Locate the cell with the specified text and output its [x, y] center coordinate. 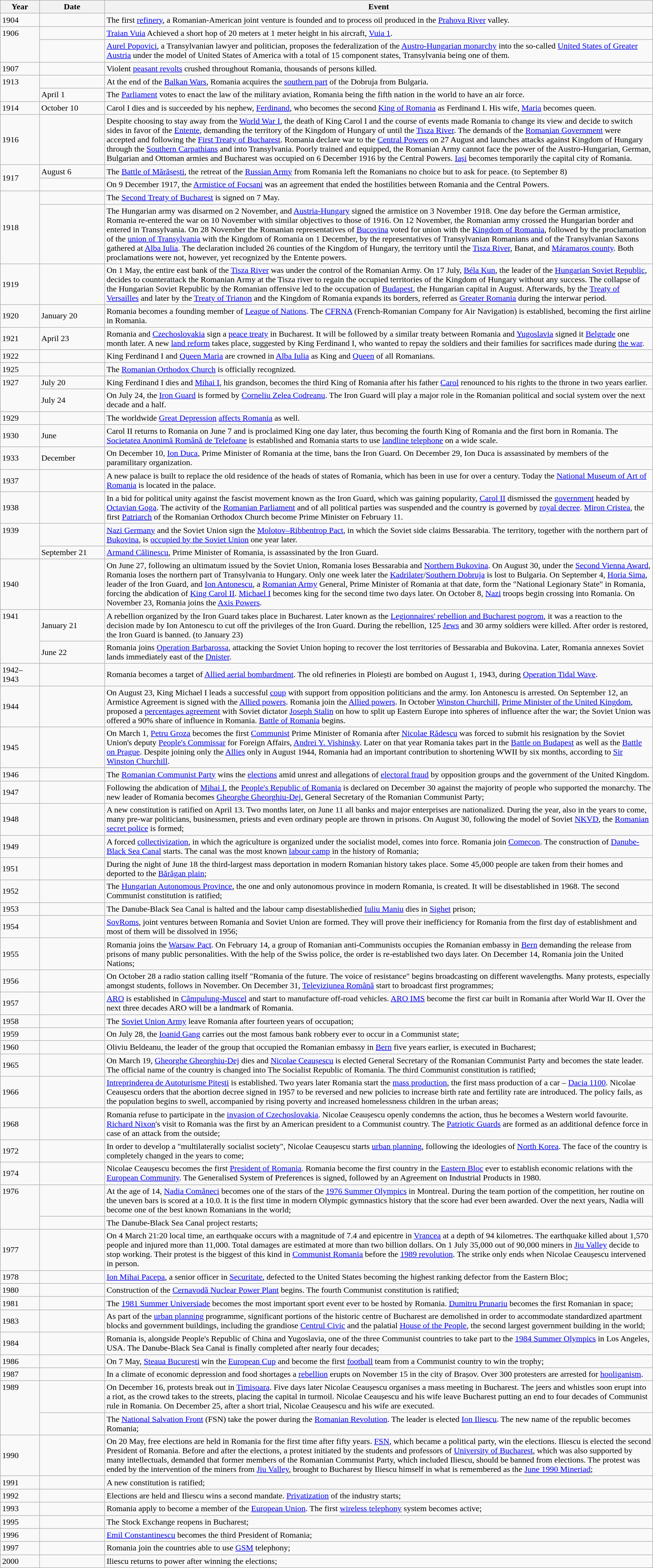
1921 [20, 338]
Romania apply to become a member of the European Union. The first wireless telephony system becomes active; [379, 1509]
1952 [20, 891]
1948 [20, 819]
1918 [20, 227]
King Ferdinand I and Queen Maria are crowned in Alba Iulia as King and Queen of all Romanians. [379, 356]
1972 [20, 1151]
1947 [20, 792]
The first refinery, a Romanian-American joint venture is founded and to process oil produced in the Prahova River valley. [379, 20]
The Danube-Black Sea Canal project restarts; [379, 1223]
1938 [20, 508]
1984 [20, 1343]
1968 [20, 1124]
Elections are held and Iliescu wins a second mandate. Privatization of the industry starts; [379, 1496]
At the end of the Balkan Wars, Romania acquires the southern part of the Dobruja from Bulgaria. [379, 82]
Iliescu returns to power after winning the elections; [379, 1561]
1907 [20, 69]
1976 [20, 1207]
The worldwide Great Depression affects Romania as well. [379, 418]
1989 [20, 1408]
1959 [20, 1034]
April 1 [72, 95]
The Stock Exchange reopens in Bucharest; [379, 1522]
On 7 May, Steaua București win the European Cup and become the first football team from a Communist country to win the trophy; [379, 1361]
1977 [20, 1250]
1913 [20, 88]
1966 [20, 1092]
1987 [20, 1374]
On 9 December 1917, the Armistice of Focsani was an agreement that ended the hostilities between Romania and the Central Powers. [379, 184]
1906 [20, 44]
Ion Mihai Pacepa, a senior officer in Securitate, defected to the United States becoming the highest ranking defector from the Eastern Bloc; [379, 1277]
Armand Călinescu, Prime Minister of Romania, is assassinated by the Iron Guard. [379, 552]
On July 28, the Ioanid Gang carries out the most famous bank robbery ever to occur in a Communist state; [379, 1034]
August 6 [72, 171]
1958 [20, 1021]
1991 [20, 1483]
1990 [20, 1455]
1919 [20, 285]
1929 [20, 418]
The Danube-Black Sea Canal is halted and the labour camp disestablishedied Iuliu Maniu dies in Sighet prison; [379, 909]
1957 [20, 1003]
October 10 [72, 108]
1941 [20, 636]
1939 [20, 541]
Romania join the countries able to use GSM telephony; [379, 1548]
1925 [20, 369]
The Second Treaty of Bucharest is signed on 7 May. [379, 197]
1956 [20, 981]
2000 [20, 1561]
1974 [20, 1174]
June [72, 435]
The Battle of Mărășești, the retreat of the Russian Army from Romania left the Romanians no choice but to ask for peace. (to September 8) [379, 171]
1997 [20, 1548]
September 21 [72, 552]
January 20 [72, 316]
1996 [20, 1535]
Traian Vuia Achieved a short hop of 20 meters at 1 meter height in his aircraft, Vuia 1. [379, 33]
Carol I dies and is succeeded by his nephew, Ferdinand, who becomes the second King of Romania as Ferdinand I. His wife, Maria becomes queen. [379, 108]
1945 [20, 748]
1954 [20, 927]
1944 [20, 706]
A new constitution is ratified; [379, 1483]
1937 [20, 480]
1922 [20, 356]
The Parliament votes to enact the law of the military aviation, Romania being the fifth nation in the world to have an air force. [379, 95]
Event [379, 7]
1978 [20, 1277]
1993 [20, 1509]
January 21 [72, 625]
Year [20, 7]
1960 [20, 1047]
Construction of the Cernavodă Nuclear Power Plant begins. The fourth Communist constitution is ratified; [379, 1290]
Date [72, 7]
1949 [20, 846]
The Romanian Orthodox Church is officially recognized. [379, 369]
1904 [20, 20]
1946 [20, 775]
1920 [20, 316]
1916 [20, 140]
1981 [20, 1303]
1940 [20, 584]
December [72, 458]
July 24 [72, 400]
Oliviu Beldeanu, the leader of the group that occupied the Romanian embassy in Bern five years earlier, is executed in Bucharest; [379, 1047]
1965 [20, 1065]
April 23 [72, 338]
The Soviet Union Army leave Romania after fourteen years of occupation; [379, 1021]
1942–1943 [20, 675]
1955 [20, 954]
July 20 [72, 382]
1992 [20, 1496]
1995 [20, 1522]
1914 [20, 108]
1930 [20, 435]
1951 [20, 869]
1933 [20, 458]
1917 [20, 178]
1953 [20, 909]
June 22 [72, 653]
Emil Constantinescu becomes the third President of Romania; [379, 1535]
1980 [20, 1290]
1986 [20, 1361]
1927 [20, 393]
1983 [20, 1321]
Violent peasant revolts crushed throughout Romania, thousands of persons killed. [379, 69]
Romania becomes a target of Allied aerial bombardment. The old refineries in Ploiești are bombed on August 1, 1943, during Operation Tidal Wave. [379, 675]
